Output the [X, Y] coordinate of the center of the cell containing the given text.  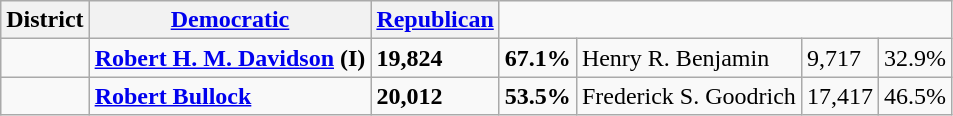
19,824 [435, 58]
District [45, 20]
67.1% [538, 58]
Robert H. M. Davidson (I) [230, 58]
53.5% [538, 96]
17,417 [840, 96]
Frederick S. Goodrich [688, 96]
Henry R. Benjamin [688, 58]
9,717 [840, 58]
Democratic [230, 20]
32.9% [914, 58]
20,012 [435, 96]
Republican [435, 20]
Robert Bullock [230, 96]
46.5% [914, 96]
